Provide the (x, y) coordinate of the cell's center where the given text is located.  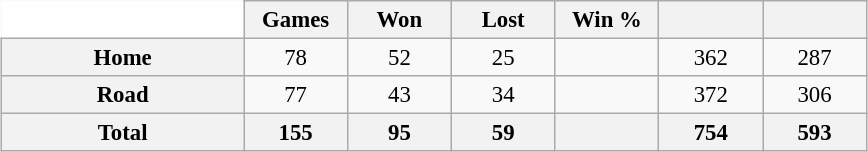
Games (296, 20)
Win % (607, 20)
Total (123, 133)
306 (815, 95)
593 (815, 133)
78 (296, 57)
287 (815, 57)
77 (296, 95)
372 (711, 95)
25 (503, 57)
Lost (503, 20)
155 (296, 133)
95 (399, 133)
Won (399, 20)
59 (503, 133)
34 (503, 95)
Road (123, 95)
362 (711, 57)
43 (399, 95)
754 (711, 133)
52 (399, 57)
Home (123, 57)
